Search for the cell housing the specified text and yield its (x, y) center coordinate. 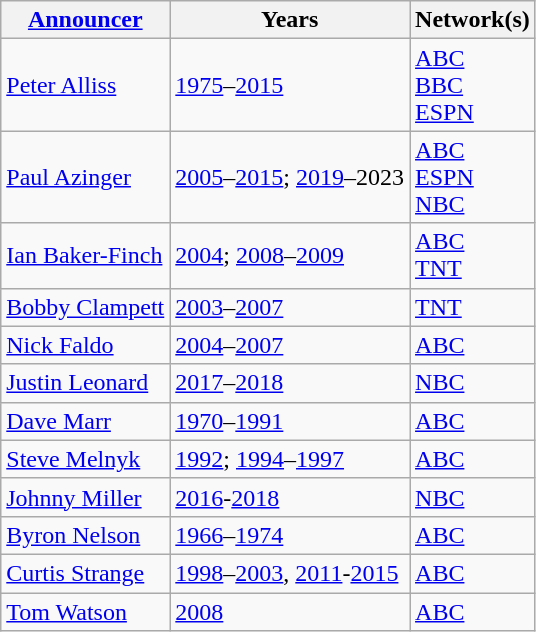
1998–2003, 2011-2015 (290, 573)
2016-2018 (290, 497)
Peter Alliss (86, 85)
1970–1991 (290, 421)
Byron Nelson (86, 535)
Nick Faldo (86, 345)
1975–2015 (290, 85)
2003–2007 (290, 307)
Paul Azinger (86, 177)
1966–1974 (290, 535)
1992; 1994–1997 (290, 459)
2004; 2008–2009 (290, 256)
Tom Watson (86, 611)
TNT (473, 307)
2008 (290, 611)
Steve Melnyk (86, 459)
ABCESPNNBC (473, 177)
Years (290, 20)
2005–2015; 2019–2023 (290, 177)
Dave Marr (86, 421)
Announcer (86, 20)
2017–2018 (290, 383)
ABCBBCESPN (473, 85)
Johnny Miller (86, 497)
Justin Leonard (86, 383)
ABCTNT (473, 256)
Curtis Strange (86, 573)
2004–2007 (290, 345)
Bobby Clampett (86, 307)
Ian Baker-Finch (86, 256)
Network(s) (473, 20)
